From the cell containing the given text, extract its center point as [x, y] coordinate. 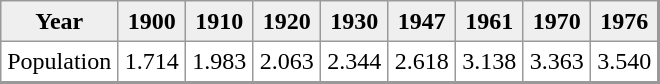
Population [59, 62]
1976 [625, 21]
2.063 [287, 62]
1970 [557, 21]
1961 [490, 21]
1930 [355, 21]
1.714 [152, 62]
1920 [287, 21]
3.363 [557, 62]
1.983 [220, 62]
2.618 [422, 62]
1947 [422, 21]
3.540 [625, 62]
1910 [220, 21]
Year [59, 21]
2.344 [355, 62]
1900 [152, 21]
3.138 [490, 62]
